Return the [X, Y] coordinate for the center point of the cell that contains the specified text.  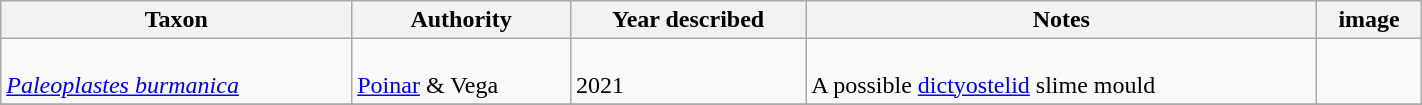
Authority [462, 20]
A possible dictyostelid slime mould [1062, 72]
2021 [688, 72]
Year described [688, 20]
image [1369, 20]
Poinar & Vega [462, 72]
Taxon [176, 20]
Notes [1062, 20]
Paleoplastes burmanica [176, 72]
